Provide the [x, y] coordinate of the cell's center where the given text is located.  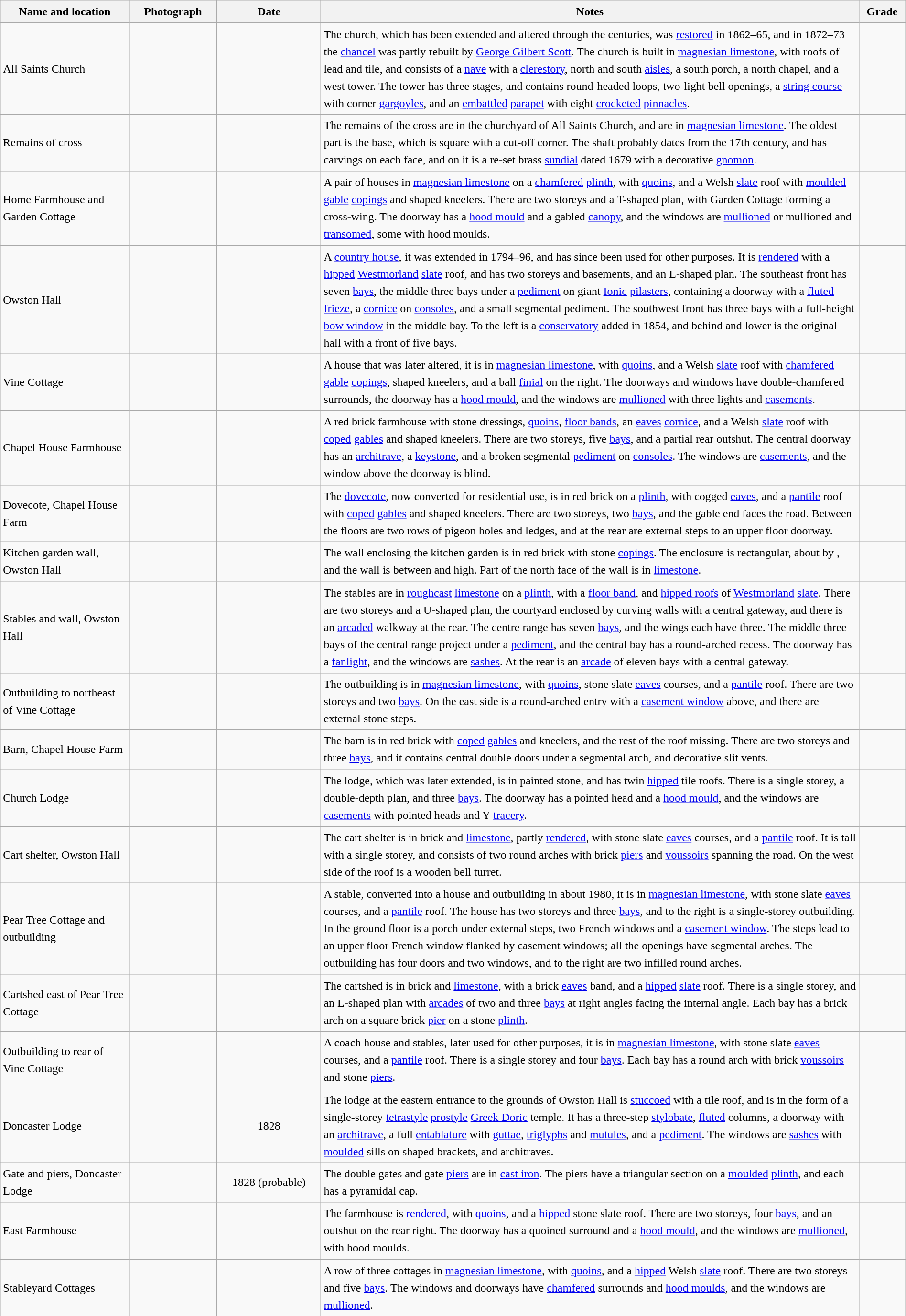
Outbuilding to northeast of Vine Cottage [65, 701]
Cart shelter, Owston Hall [65, 855]
Gate and piers, Doncaster Lodge [65, 1183]
Stableyard Cottages [65, 1288]
Notes [590, 11]
Home Farmhouse and Garden Cottage [65, 208]
Stables and wall, Owston Hall [65, 627]
Barn, Chapel House Farm [65, 750]
1828 [269, 1125]
Chapel House Farmhouse [65, 447]
Photograph [173, 11]
Owston Hall [65, 299]
Name and location [65, 11]
Cartshed east of Pear Tree Cottage [65, 1003]
Vine Cottage [65, 382]
1828 (probable) [269, 1183]
The double gates and gate piers are in cast iron. The piers have a triangular section on a moulded plinth, and each has a pyramidal cap. [590, 1183]
All Saints Church [65, 69]
Kitchen garden wall, Owston Hall [65, 561]
Pear Tree Cottage and outbuilding [65, 929]
Church Lodge [65, 798]
Outbuilding to rear of Vine Cottage [65, 1060]
Grade [882, 11]
Dovecote, Chapel House Farm [65, 513]
Remains of cross [65, 142]
Doncaster Lodge [65, 1125]
Date [269, 11]
East Farmhouse [65, 1230]
